For the text-containing cell, return its midpoint in (X, Y) coordinate format. 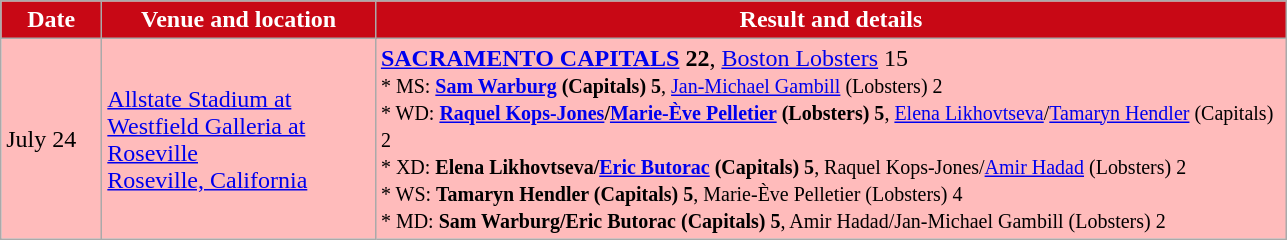
Result and details (830, 20)
July 24 (52, 139)
Venue and location (239, 20)
Allstate Stadium at Westfield Galleria at RosevilleRoseville, California (239, 139)
Date (52, 20)
